From the cell containing the given text, extract its center point as (x, y) coordinate. 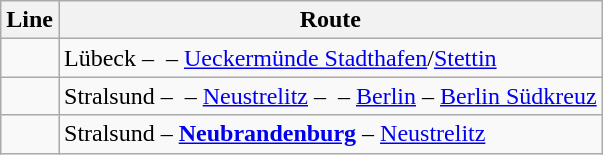
Stralsund – – Neustrelitz – – Berlin – Berlin Südkreuz (330, 96)
Line (30, 20)
Lübeck – – Ueckermünde Stadthafen/Stettin (330, 58)
Stralsund – Neubrandenburg – Neustrelitz (330, 134)
Route (330, 20)
